Search for the cell housing the specified text and yield its [x, y] center coordinate. 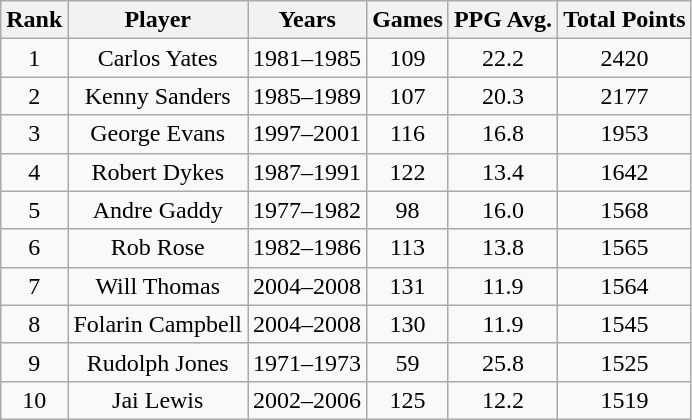
Rank [34, 20]
1564 [625, 286]
Player [158, 20]
1568 [625, 210]
Kenny Sanders [158, 96]
Jai Lewis [158, 400]
6 [34, 248]
122 [408, 172]
Rob Rose [158, 248]
116 [408, 134]
George Evans [158, 134]
10 [34, 400]
Andre Gaddy [158, 210]
98 [408, 210]
59 [408, 362]
16.0 [502, 210]
13.8 [502, 248]
22.2 [502, 58]
1982–1986 [308, 248]
Total Points [625, 20]
1525 [625, 362]
2420 [625, 58]
1 [34, 58]
1642 [625, 172]
130 [408, 324]
1977–1982 [308, 210]
12.2 [502, 400]
1997–2001 [308, 134]
7 [34, 286]
1519 [625, 400]
1545 [625, 324]
125 [408, 400]
107 [408, 96]
25.8 [502, 362]
16.8 [502, 134]
2002–2006 [308, 400]
3 [34, 134]
PPG Avg. [502, 20]
Folarin Campbell [158, 324]
20.3 [502, 96]
Will Thomas [158, 286]
Years [308, 20]
4 [34, 172]
13.4 [502, 172]
5 [34, 210]
8 [34, 324]
1953 [625, 134]
1565 [625, 248]
2 [34, 96]
Carlos Yates [158, 58]
1981–1985 [308, 58]
Rudolph Jones [158, 362]
1987–1991 [308, 172]
Games [408, 20]
131 [408, 286]
9 [34, 362]
109 [408, 58]
Robert Dykes [158, 172]
2177 [625, 96]
113 [408, 248]
1985–1989 [308, 96]
1971–1973 [308, 362]
